Determine the (x, y) coordinate at the center of the cell enclosing the given text.  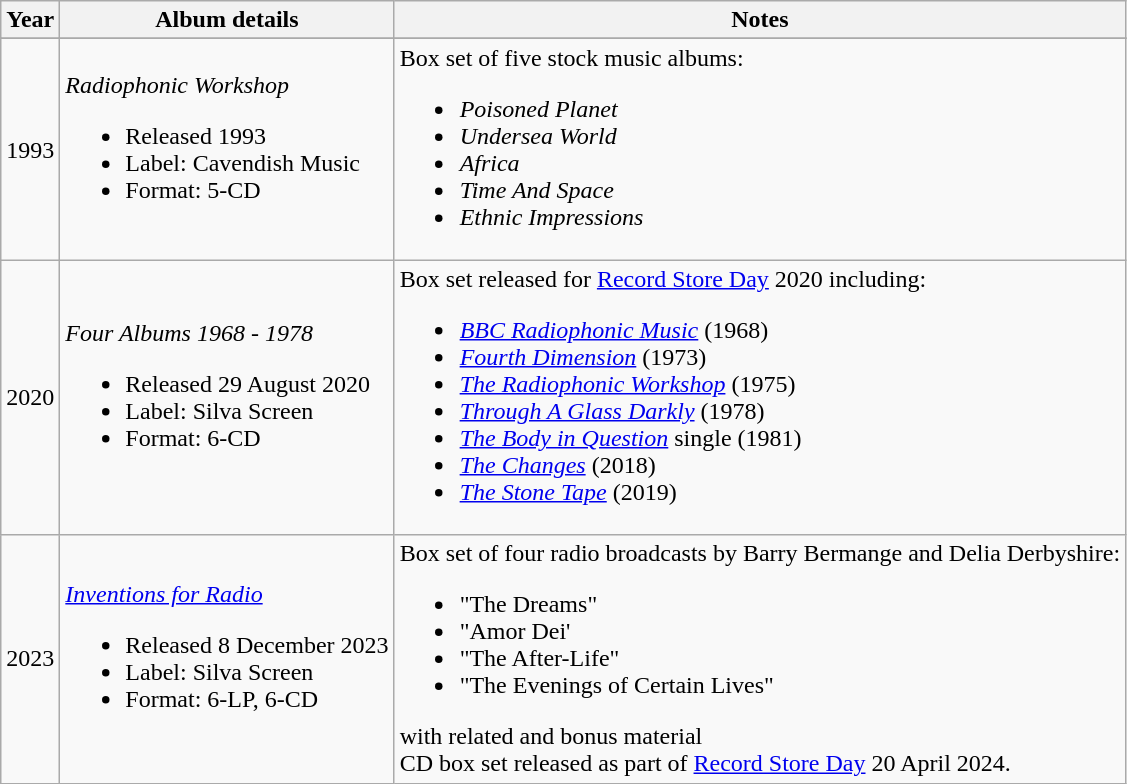
Radiophonic WorkshopReleased 1993Label: Cavendish MusicFormat: 5-CD (227, 150)
Inventions for RadioReleased 8 December 2023Label: Silva Screen Format: 6-LP, 6-CD (227, 659)
Album details (227, 20)
Year (30, 20)
1993 (30, 150)
2020 (30, 398)
2023 (30, 659)
Four Albums 1968 - 1978Released 29 August 2020Label: Silva Screen Format: 6-CD (227, 398)
Box set of five stock music albums:Poisoned PlanetUndersea WorldAfricaTime And SpaceEthnic Impressions (760, 150)
Notes (760, 20)
